Return (x, y) of the center of cell containing provided text 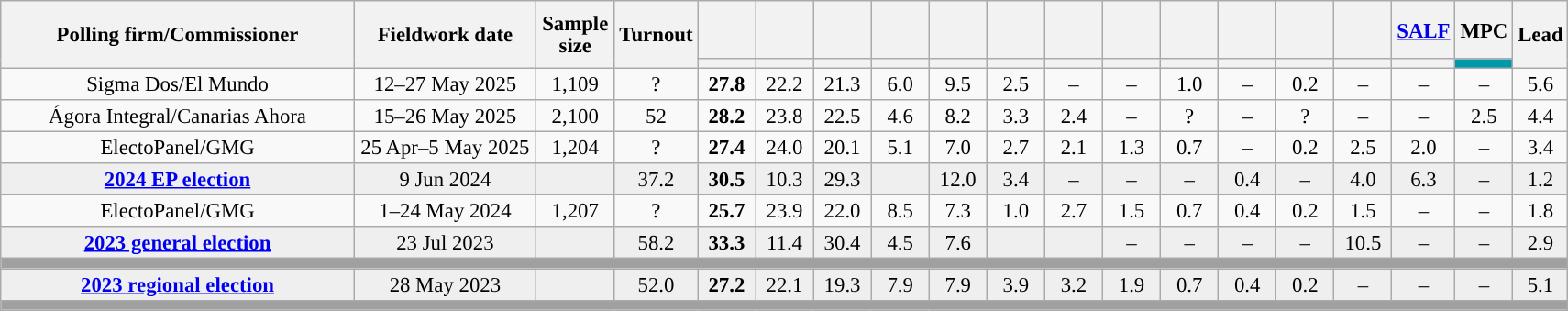
22.2 (785, 84)
15–26 May 2025 (445, 116)
Turnout (657, 35)
8.2 (957, 116)
2024 EP election (178, 180)
7.6 (957, 244)
4.6 (900, 116)
SALF (1423, 29)
11.4 (785, 244)
1.2 (1540, 180)
Polling firm/Commissioner (178, 35)
12–27 May 2025 (445, 84)
23 Jul 2023 (445, 244)
30.4 (842, 244)
52 (657, 116)
33.3 (726, 244)
19.3 (842, 284)
5.6 (1540, 84)
23.9 (785, 211)
20.1 (842, 149)
37.2 (657, 180)
6.3 (1423, 180)
3.9 (1016, 284)
Sample size (575, 35)
3.2 (1073, 284)
30.5 (726, 180)
12.0 (957, 180)
3.3 (1016, 116)
1.3 (1132, 149)
8.5 (900, 211)
9 Jun 2024 (445, 180)
Fieldwork date (445, 35)
4.0 (1363, 180)
Sigma Dos/El Mundo (178, 84)
52.0 (657, 284)
22.1 (785, 284)
21.3 (842, 84)
2023 general election (178, 244)
29.3 (842, 180)
2.9 (1540, 244)
27.8 (726, 84)
6.0 (900, 84)
28 May 2023 (445, 284)
22.5 (842, 116)
1,109 (575, 84)
58.2 (657, 244)
24.0 (785, 149)
25 Apr–5 May 2025 (445, 149)
7.3 (957, 211)
10.3 (785, 180)
4.4 (1540, 116)
1.9 (1132, 284)
Lead (1540, 35)
28.2 (726, 116)
2.1 (1073, 149)
1–24 May 2024 (445, 211)
MPC (1484, 29)
2023 regional election (178, 284)
25.7 (726, 211)
1.8 (1540, 211)
Ágora Integral/Canarias Ahora (178, 116)
9.5 (957, 84)
1,204 (575, 149)
27.2 (726, 284)
4.5 (900, 244)
27.4 (726, 149)
23.8 (785, 116)
7.0 (957, 149)
2.0 (1423, 149)
2.4 (1073, 116)
10.5 (1363, 244)
1,207 (575, 211)
2,100 (575, 116)
22.0 (842, 211)
